Identify which cell holds the provided text, then report its [X, Y] central coordinate. 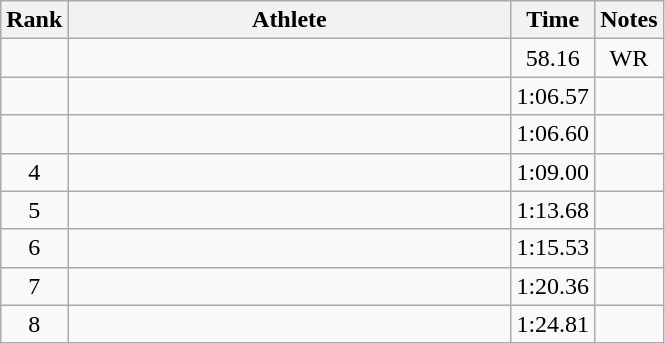
1:13.68 [553, 210]
58.16 [553, 58]
7 [34, 286]
Rank [34, 20]
1:20.36 [553, 286]
Athlete [290, 20]
Time [553, 20]
WR [629, 58]
1:06.57 [553, 96]
5 [34, 210]
6 [34, 248]
4 [34, 172]
1:24.81 [553, 324]
1:06.60 [553, 134]
8 [34, 324]
1:15.53 [553, 248]
Notes [629, 20]
1:09.00 [553, 172]
